Scan for the cell matching the given text and deliver its (x, y) coordinate at center. 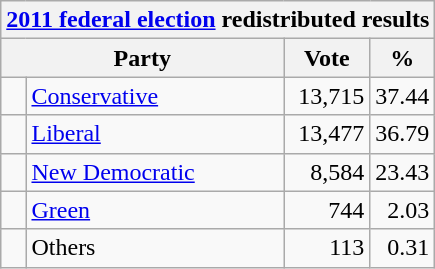
Liberal (155, 134)
Green (155, 210)
% (402, 58)
8,584 (327, 172)
New Democratic (155, 172)
13,715 (327, 96)
36.79 (402, 134)
113 (327, 248)
13,477 (327, 134)
Party (142, 58)
37.44 (402, 96)
Vote (327, 58)
23.43 (402, 172)
Conservative (155, 96)
744 (327, 210)
0.31 (402, 248)
2011 federal election redistributed results (218, 20)
2.03 (402, 210)
Others (155, 248)
